Find where the given text appears and provide that cell's center as [X, Y] coordinate. 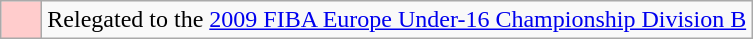
Relegated to the 2009 FIBA Europe Under-16 Championship Division B [397, 20]
